For the text-containing cell, return its midpoint in [X, Y] coordinate format. 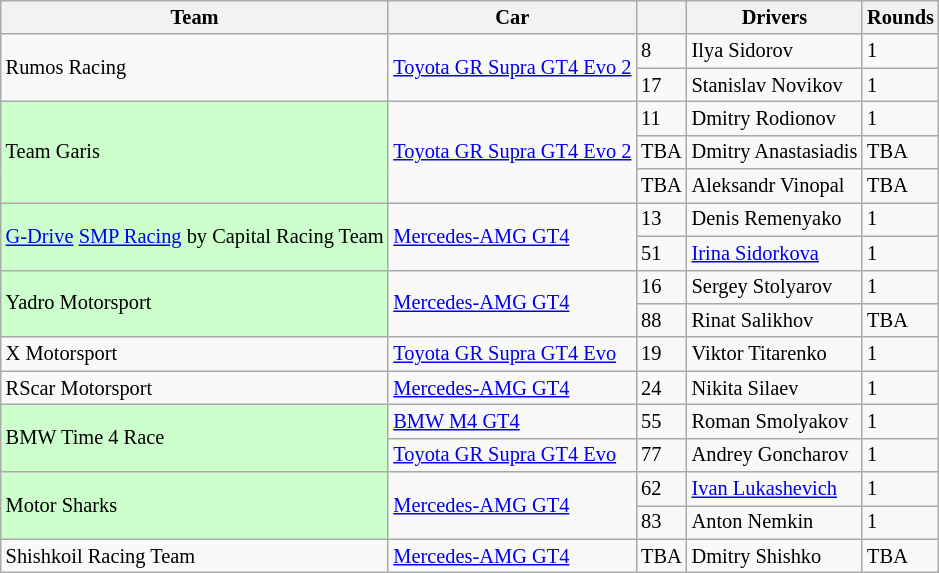
Rinat Salikhov [775, 320]
55 [661, 421]
Yadro Motorsport [195, 304]
13 [661, 219]
RScar Motorsport [195, 388]
Ivan Lukashevich [775, 489]
51 [661, 253]
8 [661, 51]
Denis Remenyako [775, 219]
Car [512, 17]
83 [661, 522]
62 [661, 489]
Nikita Silaev [775, 388]
Team Garis [195, 152]
Dmitry Shishko [775, 556]
BMW M4 GT4 [512, 421]
19 [661, 354]
16 [661, 287]
Roman Smolyakov [775, 421]
Drivers [775, 17]
24 [661, 388]
17 [661, 85]
Team [195, 17]
Stanislav Novikov [775, 85]
Dmitry Rodionov [775, 118]
Rounds [900, 17]
Irina Sidorkova [775, 253]
Dmitry Anastasiadis [775, 152]
Anton Nemkin [775, 522]
BMW Time 4 Race [195, 438]
77 [661, 455]
Ilya Sidorov [775, 51]
Andrey Goncharov [775, 455]
Motor Sharks [195, 506]
Viktor Titarenko [775, 354]
11 [661, 118]
Sergey Stolyarov [775, 287]
Shishkoil Racing Team [195, 556]
G-Drive SMP Racing by Capital Racing Team [195, 236]
Rumos Racing [195, 68]
88 [661, 320]
X Motorsport [195, 354]
Aleksandr Vinopal [775, 186]
